Return the [X, Y] coordinate for the center point of the cell that contains the specified text.  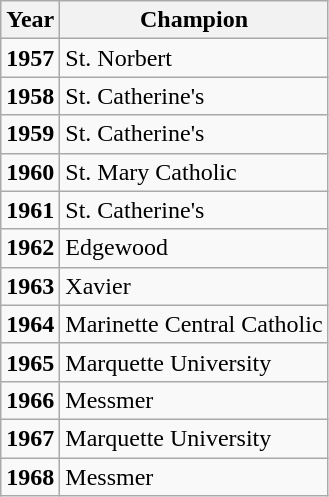
Edgewood [194, 248]
Year [30, 20]
Xavier [194, 286]
1962 [30, 248]
1963 [30, 286]
St. Norbert [194, 58]
Champion [194, 20]
St. Mary Catholic [194, 172]
1961 [30, 210]
1966 [30, 400]
1959 [30, 134]
1964 [30, 324]
1957 [30, 58]
1965 [30, 362]
1968 [30, 477]
1958 [30, 96]
1967 [30, 438]
1960 [30, 172]
Marinette Central Catholic [194, 324]
